Search for the cell housing the specified text and yield its (X, Y) center coordinate. 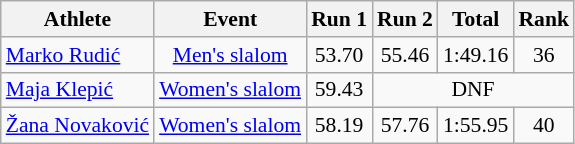
1:55.95 (476, 126)
53.70 (339, 55)
Žana Novaković (78, 126)
1:49.16 (476, 55)
Total (476, 19)
DNF (473, 90)
40 (544, 126)
Maja Klepić (78, 90)
57.76 (405, 126)
Run 2 (405, 19)
Event (230, 19)
Men's slalom (230, 55)
Marko Rudić (78, 55)
55.46 (405, 55)
Run 1 (339, 19)
Athlete (78, 19)
58.19 (339, 126)
59.43 (339, 90)
Rank (544, 19)
36 (544, 55)
